Return the (X, Y) coordinate for the center point of the cell that contains the specified text.  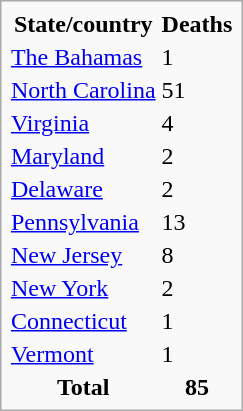
8 (197, 255)
New York (83, 288)
North Carolina (83, 90)
The Bahamas (83, 57)
Maryland (83, 156)
State/country (83, 24)
New Jersey (83, 255)
85 (197, 387)
51 (197, 90)
Virginia (83, 123)
Vermont (83, 354)
Delaware (83, 189)
Pennsylvania (83, 222)
Deaths (197, 24)
Connecticut (83, 321)
Total (83, 387)
13 (197, 222)
4 (197, 123)
